Provide the [X, Y] coordinate of the cell's center where the given text is located.  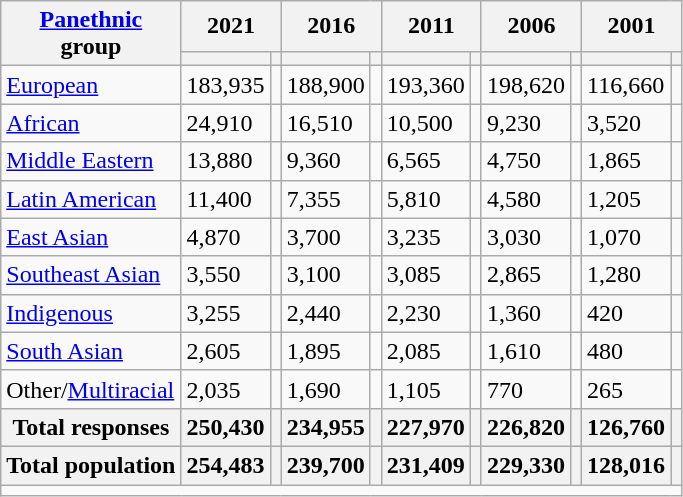
1,280 [626, 275]
198,620 [526, 85]
9,360 [326, 161]
2,605 [226, 351]
10,500 [426, 123]
3,235 [426, 237]
480 [626, 351]
3,100 [326, 275]
1,610 [526, 351]
265 [626, 389]
1,360 [526, 313]
126,760 [626, 427]
Middle Eastern [91, 161]
7,355 [326, 199]
1,895 [326, 351]
3,520 [626, 123]
Total population [91, 465]
239,700 [326, 465]
226,820 [526, 427]
1,205 [626, 199]
227,970 [426, 427]
3,030 [526, 237]
250,430 [226, 427]
African [91, 123]
2021 [231, 26]
3,255 [226, 313]
24,910 [226, 123]
234,955 [326, 427]
420 [626, 313]
6,565 [426, 161]
South Asian [91, 351]
4,580 [526, 199]
2006 [531, 26]
2,865 [526, 275]
1,865 [626, 161]
4,750 [526, 161]
Panethnicgroup [91, 34]
1,105 [426, 389]
5,810 [426, 199]
Total responses [91, 427]
2001 [632, 26]
2011 [431, 26]
254,483 [226, 465]
2,035 [226, 389]
231,409 [426, 465]
188,900 [326, 85]
3,085 [426, 275]
11,400 [226, 199]
2,440 [326, 313]
Indigenous [91, 313]
183,935 [226, 85]
East Asian [91, 237]
2,085 [426, 351]
116,660 [626, 85]
16,510 [326, 123]
9,230 [526, 123]
229,330 [526, 465]
3,700 [326, 237]
2016 [331, 26]
Southeast Asian [91, 275]
1,070 [626, 237]
Other/Multiracial [91, 389]
13,880 [226, 161]
770 [526, 389]
4,870 [226, 237]
128,016 [626, 465]
2,230 [426, 313]
193,360 [426, 85]
Latin American [91, 199]
1,690 [326, 389]
European [91, 85]
3,550 [226, 275]
